Pinpoint the cell where the given text exists, returning its [X, Y] midpoint coordinate. 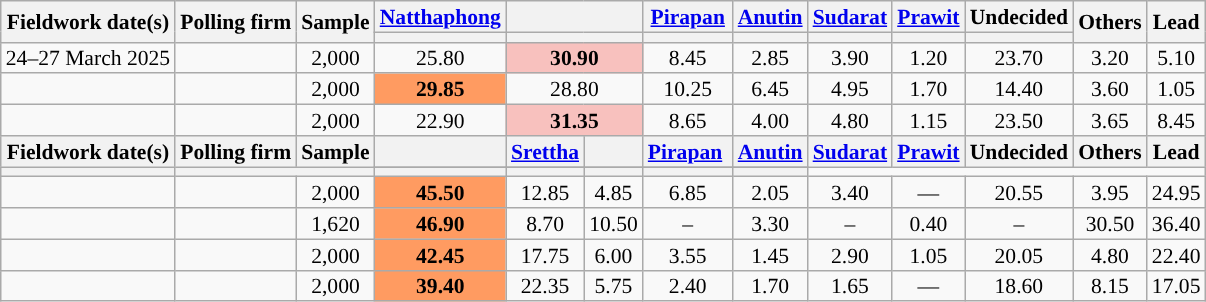
30.90 [574, 58]
14.40 [1019, 90]
2.05 [770, 192]
42.45 [440, 254]
45.50 [440, 192]
10.50 [614, 224]
23.70 [1019, 58]
3.55 [688, 254]
24.95 [1176, 192]
5.10 [1176, 58]
3.65 [1110, 120]
3.20 [1110, 58]
8.70 [545, 224]
6.85 [688, 192]
Srettha [545, 152]
1.65 [850, 286]
2.90 [850, 254]
3.90 [850, 58]
8.15 [1110, 286]
5.75 [614, 286]
8.65 [688, 120]
2.85 [770, 58]
22.90 [440, 120]
3.30 [770, 224]
24–27 March 2025 [88, 58]
2.40 [688, 286]
12.85 [545, 192]
39.40 [440, 286]
30.50 [1110, 224]
3.40 [850, 192]
22.40 [1176, 254]
0.40 [928, 224]
20.55 [1019, 192]
1.20 [928, 58]
25.80 [440, 58]
28.80 [574, 90]
Natthaphong [440, 16]
3.60 [1110, 90]
4.95 [850, 90]
1.15 [928, 120]
36.40 [1176, 224]
23.50 [1019, 120]
10.25 [688, 90]
17.05 [1176, 286]
3.95 [1110, 192]
6.00 [614, 254]
31.35 [574, 120]
17.75 [545, 254]
20.05 [1019, 254]
4.00 [770, 120]
22.35 [545, 286]
6.45 [770, 90]
1,620 [335, 224]
1.45 [770, 254]
29.85 [440, 90]
4.85 [614, 192]
46.90 [440, 224]
18.60 [1019, 286]
